Locate the cell with the specified text and output its (x, y) center coordinate. 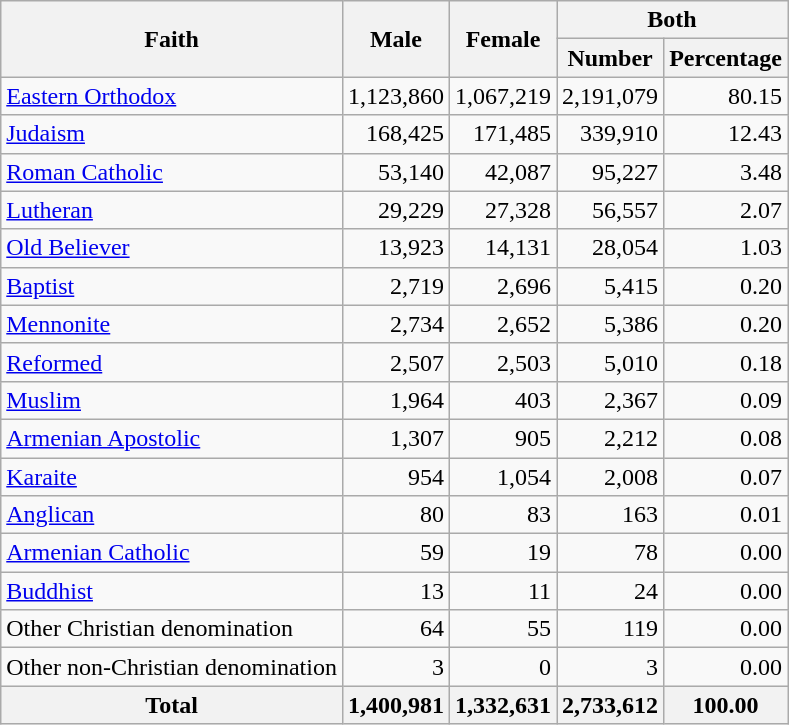
2,733,612 (610, 705)
55 (502, 629)
0 (502, 667)
14,131 (502, 248)
168,425 (396, 134)
2,696 (502, 286)
Female (502, 39)
2,719 (396, 286)
Buddhist (172, 591)
27,328 (502, 210)
0.07 (726, 477)
Baptist (172, 286)
Armenian Catholic (172, 553)
Other Christian denomination (172, 629)
1,332,631 (502, 705)
2,212 (610, 438)
Anglican (172, 515)
2,503 (502, 362)
0.18 (726, 362)
13 (396, 591)
64 (396, 629)
2.07 (726, 210)
42,087 (502, 172)
1,054 (502, 477)
13,923 (396, 248)
339,910 (610, 134)
905 (502, 438)
Both (672, 20)
53,140 (396, 172)
2,008 (610, 477)
Eastern Orthodox (172, 96)
2,652 (502, 324)
80 (396, 515)
Other non-Christian denomination (172, 667)
1,123,860 (396, 96)
Faith (172, 39)
2,367 (610, 400)
163 (610, 515)
100.00 (726, 705)
5,415 (610, 286)
1,307 (396, 438)
3.48 (726, 172)
2,734 (396, 324)
1,067,219 (502, 96)
2,191,079 (610, 96)
954 (396, 477)
29,229 (396, 210)
28,054 (610, 248)
0.09 (726, 400)
Total (172, 705)
2,507 (396, 362)
Male (396, 39)
1.03 (726, 248)
83 (502, 515)
403 (502, 400)
19 (502, 553)
Judaism (172, 134)
Karaite (172, 477)
0.01 (726, 515)
Old Believer (172, 248)
56,557 (610, 210)
Mennonite (172, 324)
Roman Catholic (172, 172)
Percentage (726, 58)
1,964 (396, 400)
95,227 (610, 172)
24 (610, 591)
59 (396, 553)
1,400,981 (396, 705)
80.15 (726, 96)
78 (610, 553)
12.43 (726, 134)
Number (610, 58)
Muslim (172, 400)
Reformed (172, 362)
11 (502, 591)
5,386 (610, 324)
171,485 (502, 134)
Lutheran (172, 210)
119 (610, 629)
Armenian Apostolic (172, 438)
0.08 (726, 438)
5,010 (610, 362)
